From the cell containing the given text, extract its center point as [X, Y] coordinate. 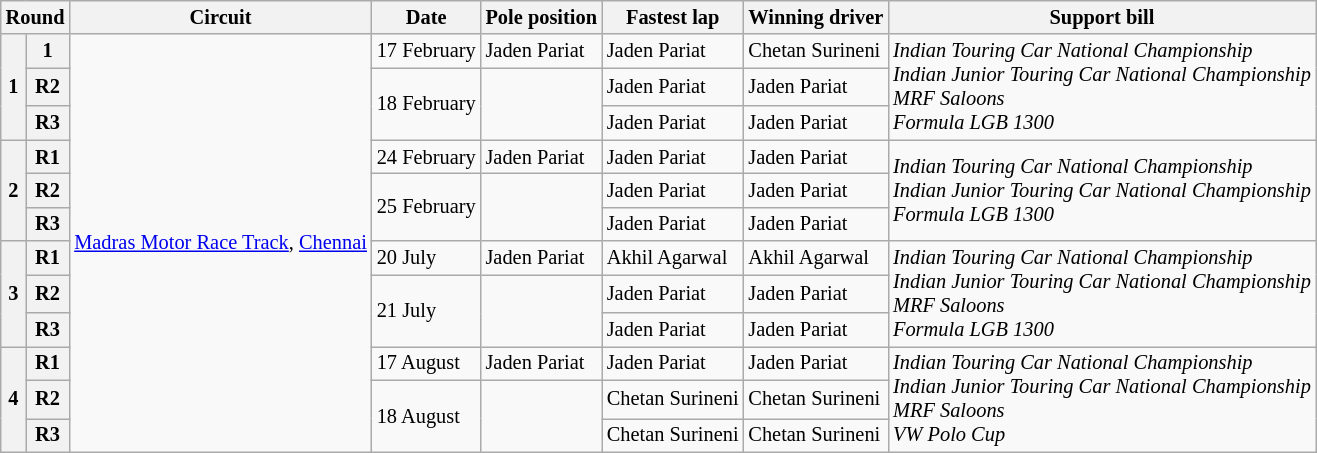
Pole position [542, 17]
Winning driver [816, 17]
Fastest lap [673, 17]
24 February [426, 157]
25 February [426, 206]
18 August [426, 416]
Circuit [220, 17]
Date [426, 17]
2 [14, 190]
Madras Motor Race Track, Chennai [220, 243]
Indian Touring Car National ChampionshipIndian Junior Touring Car National ChampionshipMRF SaloonsVW Polo Cup [1102, 399]
Round [36, 17]
Support bill [1102, 17]
Indian Touring Car National ChampionshipIndian Junior Touring Car National ChampionshipFormula LGB 1300 [1102, 190]
4 [14, 399]
17 February [426, 51]
20 July [426, 258]
21 July [426, 310]
3 [14, 294]
17 August [426, 363]
18 February [426, 104]
